Locate the cell with the specified text and output its (x, y) center coordinate. 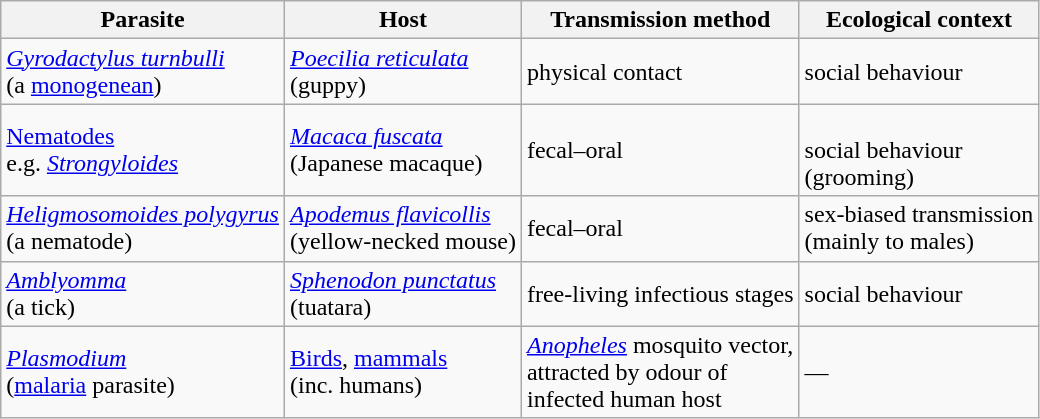
Nematodese.g. Strongyloides (143, 150)
— (919, 372)
Poecilia reticulata(guppy) (402, 72)
free-living infectious stages (660, 294)
Amblyomma(a tick) (143, 294)
sex-biased transmission(mainly to males) (919, 228)
social behaviour(grooming) (919, 150)
Plasmodium(malaria parasite) (143, 372)
Transmission method (660, 20)
Heligmosomoides polygyrus(a nematode) (143, 228)
Ecological context (919, 20)
Macaca fuscata(Japanese macaque) (402, 150)
Gyrodactylus turnbulli(a monogenean) (143, 72)
Anopheles mosquito vector,attracted by odour ofinfected human host (660, 372)
Sphenodon punctatus(tuatara) (402, 294)
Host (402, 20)
Birds, mammals(inc. humans) (402, 372)
Apodemus flavicollis(yellow-necked mouse) (402, 228)
Parasite (143, 20)
physical contact (660, 72)
